Pinpoint the cell where the given text exists, returning its [x, y] midpoint coordinate. 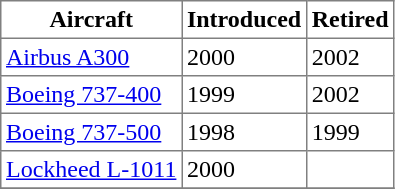
Retired [350, 20]
Boeing 737-500 [92, 132]
Introduced [244, 20]
Aircraft [92, 20]
1998 [244, 132]
Boeing 737-400 [92, 95]
Lockheed L-1011 [92, 170]
Airbus A300 [92, 57]
